Capture the cell that displays the provided text and extract its [x, y] central coordinate. 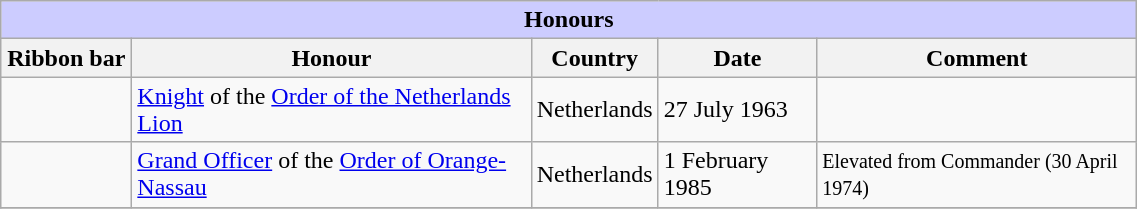
Knight of the Order of the Netherlands Lion [332, 110]
27 July 1963 [738, 110]
Elevated from Commander (30 April 1974) [977, 174]
Ribbon bar [66, 58]
Honour [332, 58]
Date [738, 58]
Country [594, 58]
Honours [569, 20]
1 February 1985 [738, 174]
Comment [977, 58]
Grand Officer of the Order of Orange-Nassau [332, 174]
